Provide the (X, Y) coordinate of the cell's center where the given text is located.  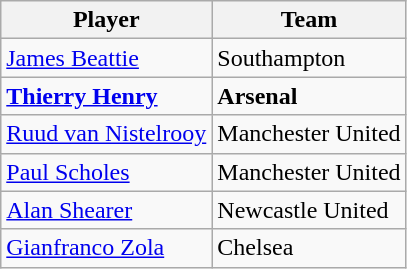
Alan Shearer (106, 210)
Newcastle United (309, 210)
Paul Scholes (106, 172)
Player (106, 20)
Team (309, 20)
Arsenal (309, 96)
Ruud van Nistelrooy (106, 134)
Thierry Henry (106, 96)
James Beattie (106, 58)
Chelsea (309, 248)
Gianfranco Zola (106, 248)
Southampton (309, 58)
